Determine the (X, Y) coordinate at the center of the cell enclosing the given text.  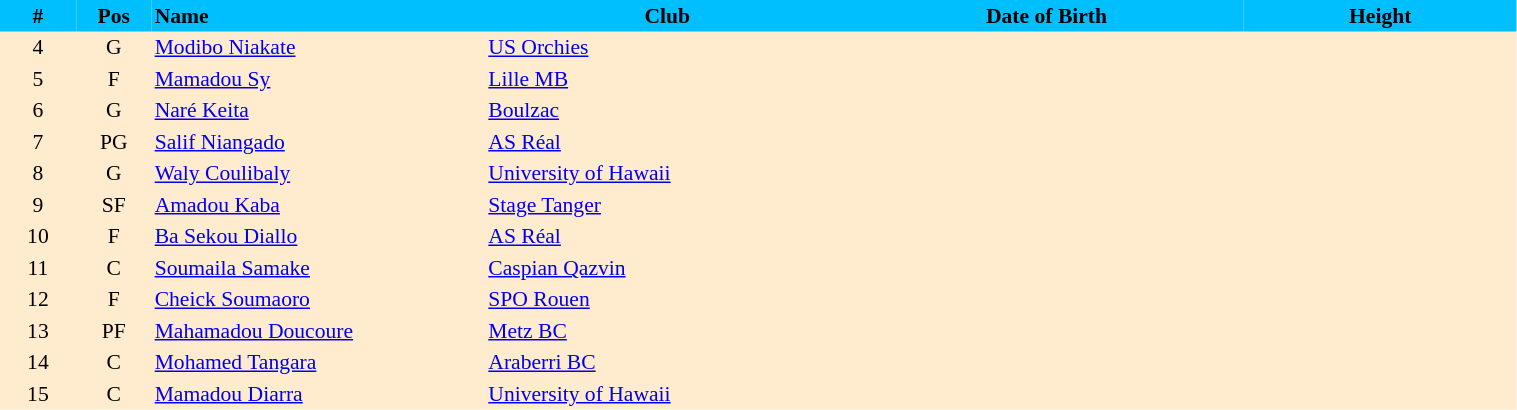
Metz BC (667, 331)
# (38, 16)
11 (38, 268)
Height (1380, 16)
6 (38, 110)
Araberri BC (667, 362)
Name (319, 16)
Mohamed Tangara (319, 362)
4 (38, 48)
SPO Rouen (667, 300)
Mahamadou Doucoure (319, 331)
Naré Keita (319, 110)
Mamadou Sy (319, 79)
US Orchies (667, 48)
Mamadou Diarra (319, 394)
Ba Sekou Diallo (319, 236)
Cheick Soumaoro (319, 300)
14 (38, 362)
12 (38, 300)
SF (114, 205)
9 (38, 205)
Waly Coulibaly (319, 174)
15 (38, 394)
Amadou Kaba (319, 205)
Modibo Niakate (319, 48)
PF (114, 331)
5 (38, 79)
Club (667, 16)
8 (38, 174)
Stage Tanger (667, 205)
Date of Birth (1046, 16)
Soumaila Samake (319, 268)
13 (38, 331)
Caspian Qazvin (667, 268)
PG (114, 142)
Salif Niangado (319, 142)
Boulzac (667, 110)
10 (38, 236)
7 (38, 142)
Pos (114, 16)
Lille MB (667, 79)
